Pinpoint the cell where the given text exists, returning its [x, y] midpoint coordinate. 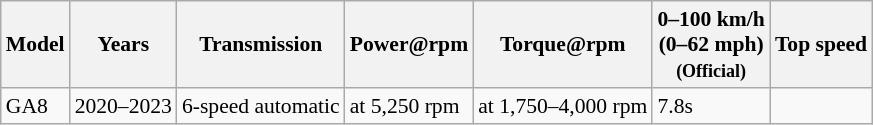
Power@rpm [410, 44]
6-speed automatic [261, 106]
2020–2023 [124, 106]
Years [124, 44]
GA8 [36, 106]
at 5,250 rpm [410, 106]
Transmission [261, 44]
Torque@rpm [562, 44]
at 1,750–4,000 rpm [562, 106]
Model [36, 44]
7.8s [710, 106]
Top speed [821, 44]
0–100 km/h(0–62 mph)(Official) [710, 44]
